Return the [x, y] coordinate for the center point of the cell that contains the specified text.  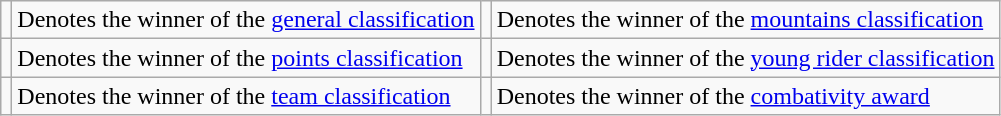
Denotes the winner of the team classification [246, 96]
Denotes the winner of the mountains classification [746, 20]
Denotes the winner of the combativity award [746, 96]
Denotes the winner of the points classification [246, 58]
Denotes the winner of the young rider classification [746, 58]
Denotes the winner of the general classification [246, 20]
